Search for the cell housing the specified text and yield its [x, y] center coordinate. 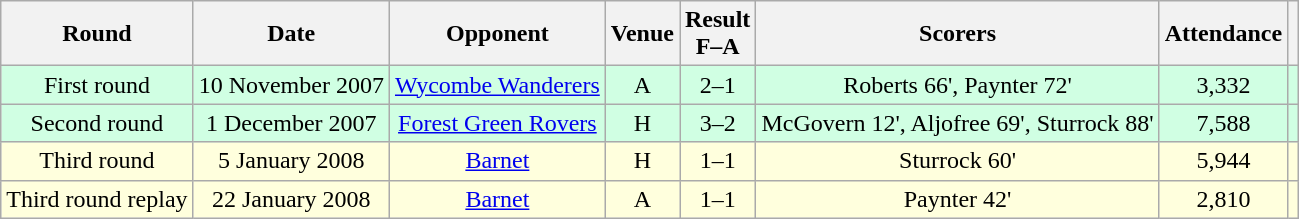
McGovern 12', Aljofree 69', Sturrock 88' [958, 123]
Sturrock 60' [958, 161]
5,944 [1223, 161]
Round [97, 34]
22 January 2008 [291, 199]
Forest Green Rovers [497, 123]
Paynter 42' [958, 199]
Second round [97, 123]
7,588 [1223, 123]
3,332 [1223, 85]
2–1 [718, 85]
10 November 2007 [291, 85]
1 December 2007 [291, 123]
ResultF–A [718, 34]
Third round [97, 161]
Roberts 66', Paynter 72' [958, 85]
Venue [642, 34]
Attendance [1223, 34]
Wycombe Wanderers [497, 85]
2,810 [1223, 199]
Date [291, 34]
Opponent [497, 34]
First round [97, 85]
3–2 [718, 123]
Third round replay [97, 199]
Scorers [958, 34]
5 January 2008 [291, 161]
